Return [X, Y] of the center of cell containing provided text 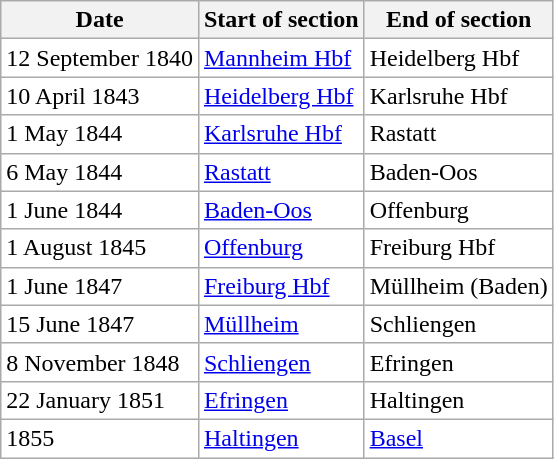
12 September 1840 [100, 58]
Müllheim (Baden) [458, 286]
1855 [100, 438]
6 May 1844 [100, 172]
End of section [458, 20]
8 November 1848 [100, 362]
Mannheim Hbf [281, 58]
10 April 1843 [100, 96]
Müllheim [281, 324]
Date [100, 20]
1 June 1844 [100, 210]
Basel [458, 438]
15 June 1847 [100, 324]
Start of section [281, 20]
1 May 1844 [100, 134]
1 August 1845 [100, 248]
1 June 1847 [100, 286]
22 January 1851 [100, 400]
